Provide the (x, y) coordinate of the cell's center where the given text is located.  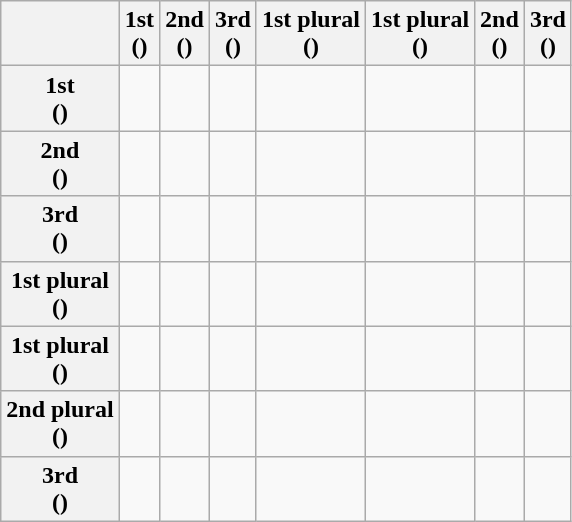
2nd plural() (60, 424)
